Search for the cell housing the specified text and yield its (x, y) center coordinate. 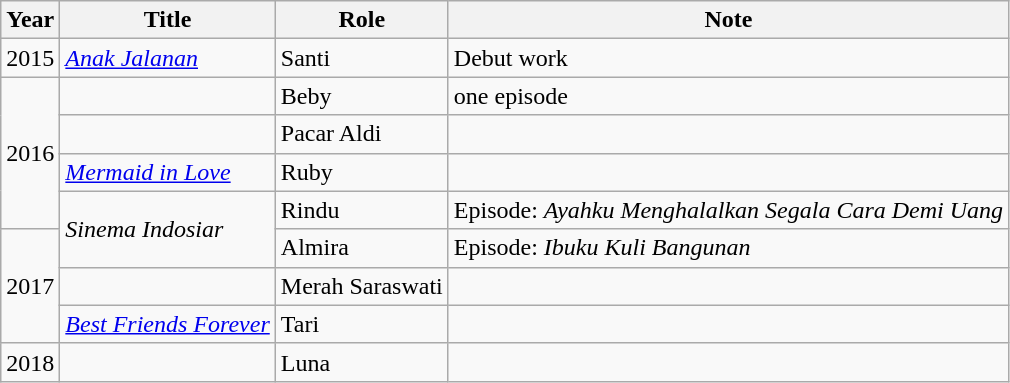
Rindu (362, 210)
2015 (30, 58)
Note (728, 20)
Beby (362, 96)
one episode (728, 96)
Debut work (728, 58)
Santi (362, 58)
Mermaid in Love (168, 172)
Sinema Indosiar (168, 229)
Best Friends Forever (168, 324)
Anak Jalanan (168, 58)
2017 (30, 286)
Episode: Ayahku Menghalalkan Segala Cara Demi Uang (728, 210)
Ruby (362, 172)
Role (362, 20)
Luna (362, 362)
Title (168, 20)
Almira (362, 248)
Year (30, 20)
Tari (362, 324)
Episode: Ibuku Kuli Bangunan (728, 248)
Pacar Aldi (362, 134)
Merah Saraswati (362, 286)
2016 (30, 153)
2018 (30, 362)
